Detect which cell encompasses the target text, then output its (x, y) center coordinate. 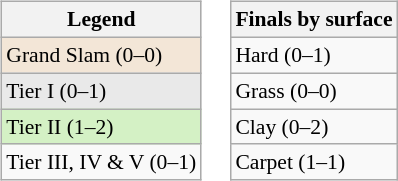
Tier I (0–1) (101, 91)
Grand Slam (0–0) (101, 55)
Clay (0–2) (314, 127)
Finals by surface (314, 20)
Carpet (1–1) (314, 162)
Legend (101, 20)
Grass (0–0) (314, 91)
Hard (0–1) (314, 55)
Tier II (1–2) (101, 127)
Tier III, IV & V (0–1) (101, 162)
